Extract the (X, Y) coordinate from the center of the cell holding the provided text.  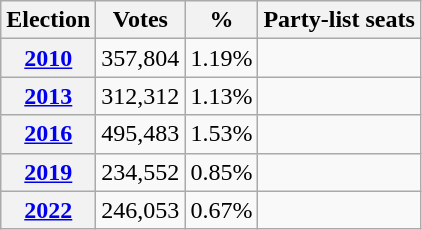
2019 (48, 172)
2022 (48, 210)
Votes (140, 20)
% (222, 20)
357,804 (140, 58)
1.19% (222, 58)
2013 (48, 96)
0.85% (222, 172)
495,483 (140, 134)
246,053 (140, 210)
2010 (48, 58)
Election (48, 20)
312,312 (140, 96)
1.13% (222, 96)
Party-list seats (339, 20)
0.67% (222, 210)
1.53% (222, 134)
234,552 (140, 172)
2016 (48, 134)
